Extract the [X, Y] coordinate from the center of the cell holding the provided text.  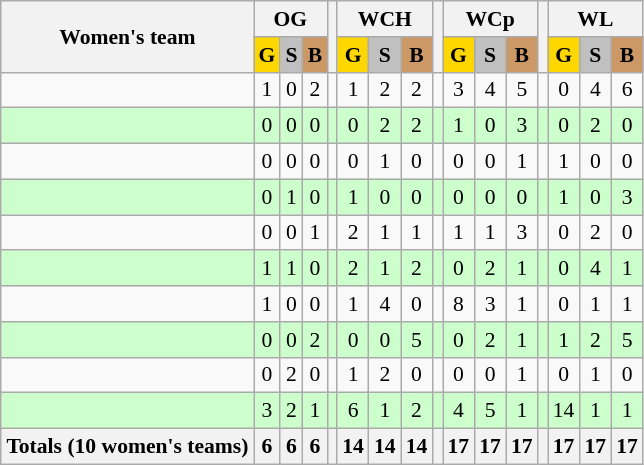
8 [458, 304]
WCH [384, 19]
WL [596, 19]
Women's team [127, 36]
OG [291, 19]
WCp [490, 19]
Totals (10 women's teams) [127, 447]
